From the cell containing the given text, extract its center point as [x, y] coordinate. 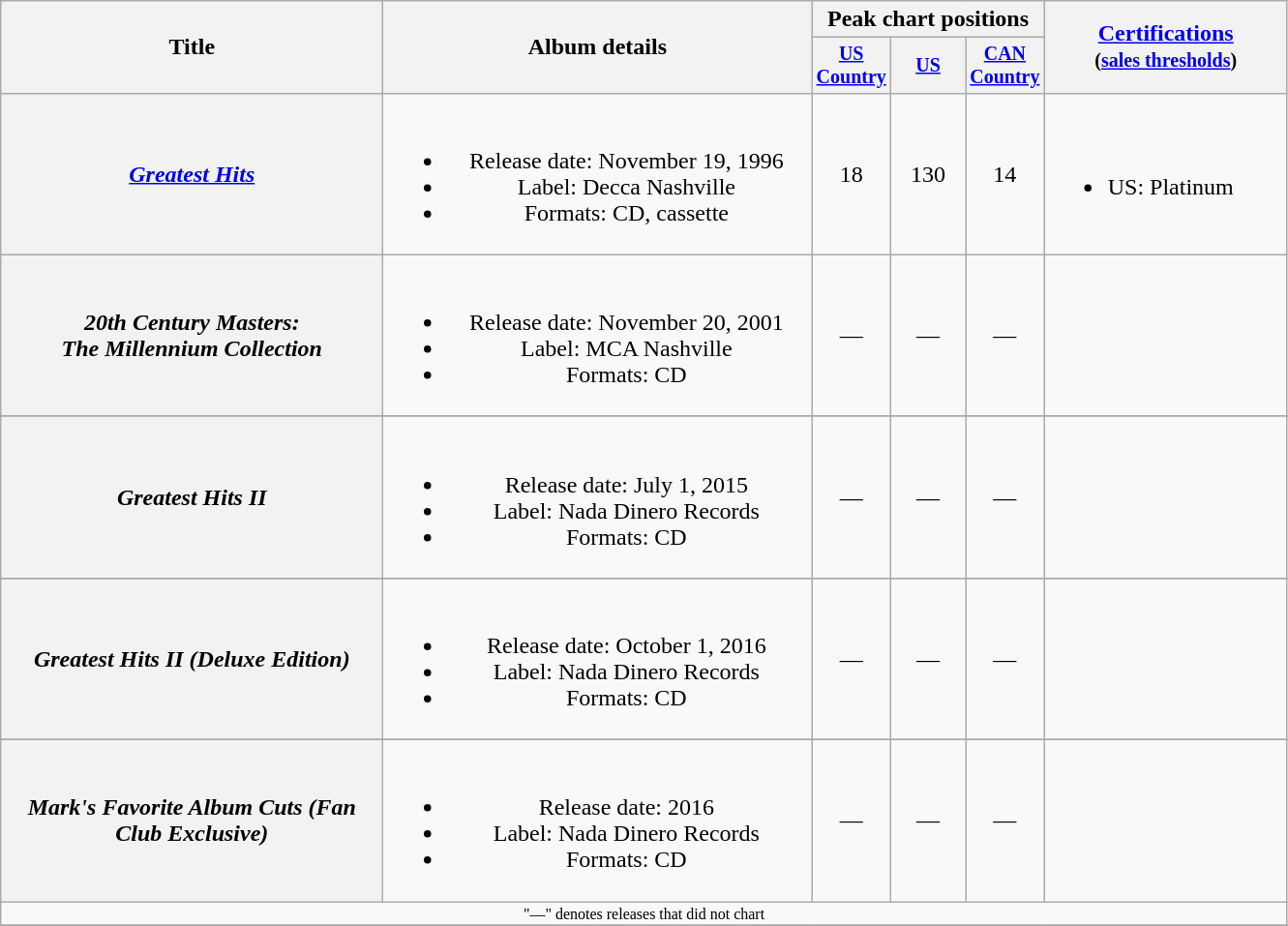
14 [1005, 174]
Album details [598, 47]
Release date: November 20, 2001Label: MCA NashvilleFormats: CD [598, 335]
US: Platinum [1165, 174]
Mark's Favorite Album Cuts (Fan Club Exclusive) [192, 821]
Release date: July 1, 2015Label: Nada Dinero RecordsFormats: CD [598, 497]
Certifications(sales thresholds) [1165, 47]
Title [192, 47]
"—" denotes releases that did not chart [644, 913]
US Country [852, 66]
CAN Country [1005, 66]
Release date: October 1, 2016Label: Nada Dinero RecordsFormats: CD [598, 658]
US [929, 66]
Peak chart positions [928, 19]
Greatest Hits [192, 174]
Greatest Hits II [192, 497]
Release date: 2016Label: Nada Dinero RecordsFormats: CD [598, 821]
20th Century Masters:The Millennium Collection [192, 335]
Release date: November 19, 1996Label: Decca NashvilleFormats: CD, cassette [598, 174]
18 [852, 174]
130 [929, 174]
Greatest Hits II (Deluxe Edition) [192, 658]
